Find where the given text appears and provide that cell's center as (X, Y) coordinate. 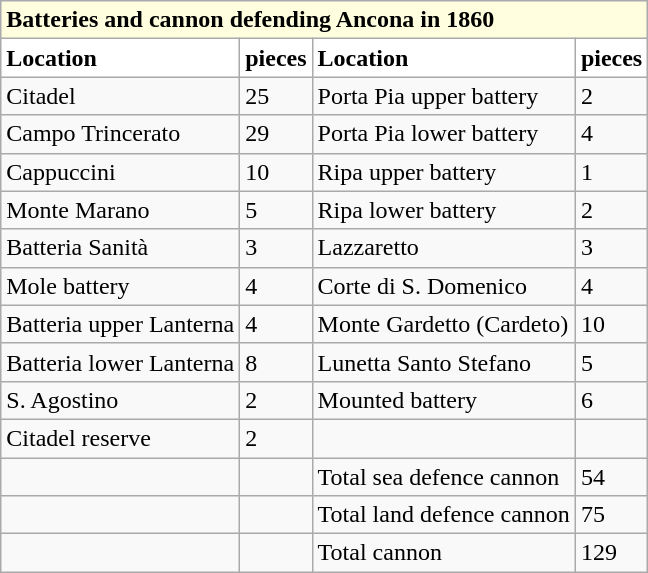
Cappuccini (120, 172)
Monte Gardetto (Cardeto) (444, 324)
Lunetta Santo Stefano (444, 362)
Total land defence cannon (444, 515)
Lazzaretto (444, 248)
Citadel (120, 96)
Ripa lower battery (444, 210)
Citadel reserve (120, 438)
Corte di S. Domenico (444, 286)
Total sea defence cannon (444, 477)
54 (611, 477)
8 (276, 362)
129 (611, 553)
Campo Trincerato (120, 134)
Porta Pia upper battery (444, 96)
1 (611, 172)
Batteria lower Lanterna (120, 362)
Total cannon (444, 553)
75 (611, 515)
6 (611, 400)
Mole battery (120, 286)
Batteria upper Lanterna (120, 324)
Monte Marano (120, 210)
25 (276, 96)
Porta Pia lower battery (444, 134)
Batteria Sanità (120, 248)
Mounted battery (444, 400)
S. Agostino (120, 400)
29 (276, 134)
Ripa upper battery (444, 172)
Batteries and cannon defending Ancona in 1860 (324, 20)
